Determine the (X, Y) coordinate at the center of the cell enclosing the given text.  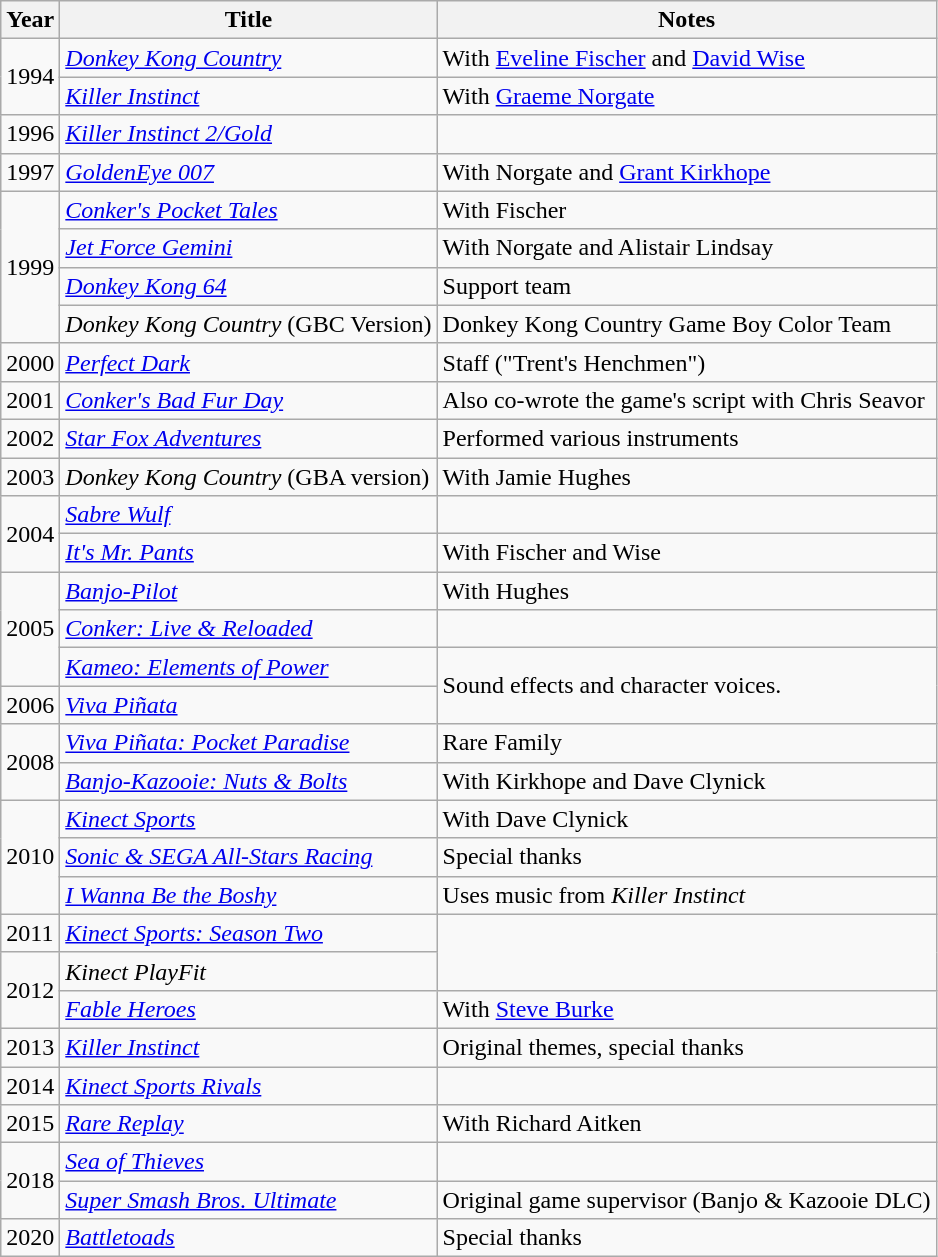
Kinect Sports (248, 819)
Battletoads (248, 1238)
Star Fox Adventures (248, 438)
Rare Family (686, 743)
2014 (30, 1085)
Uses music from Killer Instinct (686, 895)
Performed various instruments (686, 438)
Donkey Kong Country (GBA version) (248, 477)
With Dave Clynick (686, 819)
With Graeme Norgate (686, 96)
Conker's Pocket Tales (248, 210)
2000 (30, 362)
2013 (30, 1047)
Also co-wrote the game's script with Chris Seavor (686, 400)
Sabre Wulf (248, 515)
Sonic & SEGA All-Stars Racing (248, 857)
GoldenEye 007 (248, 172)
2002 (30, 438)
Killer Instinct 2/Gold (248, 134)
Sound effects and character voices. (686, 686)
It's Mr. Pants (248, 553)
With Norgate and Alistair Lindsay (686, 248)
Donkey Kong Country (GBC Version) (248, 324)
2006 (30, 705)
Viva Piñata (248, 705)
2012 (30, 990)
2011 (30, 933)
Donkey Kong Country (248, 58)
2004 (30, 534)
2008 (30, 762)
Banjo-Kazooie: Nuts & Bolts (248, 781)
Super Smash Bros. Ultimate (248, 1200)
1996 (30, 134)
2015 (30, 1124)
With Norgate and Grant Kirkhope (686, 172)
2018 (30, 1181)
1999 (30, 267)
Staff ("Trent's Henchmen") (686, 362)
1997 (30, 172)
Conker's Bad Fur Day (248, 400)
Conker: Live & Reloaded (248, 629)
With Hughes (686, 591)
Donkey Kong Country Game Boy Color Team (686, 324)
I Wanna Be the Boshy (248, 895)
Kinect PlayFit (248, 971)
Perfect Dark (248, 362)
Viva Piñata: Pocket Paradise (248, 743)
Original game supervisor (Banjo & Kazooie DLC) (686, 1200)
Year (30, 20)
Kinect Sports: Season Two (248, 933)
Rare Replay (248, 1124)
Sea of Thieves (248, 1162)
Notes (686, 20)
Support team (686, 286)
2003 (30, 477)
Donkey Kong 64 (248, 286)
With Jamie Hughes (686, 477)
With Fischer and Wise (686, 553)
Fable Heroes (248, 1009)
With Kirkhope and Dave Clynick (686, 781)
1994 (30, 77)
Banjo-Pilot (248, 591)
2005 (30, 629)
With Fischer (686, 210)
With Richard Aitken (686, 1124)
2001 (30, 400)
Kameo: Elements of Power (248, 667)
With Eveline Fischer and David Wise (686, 58)
Original themes, special thanks (686, 1047)
Title (248, 20)
With Steve Burke (686, 1009)
2010 (30, 857)
Jet Force Gemini (248, 248)
2020 (30, 1238)
Kinect Sports Rivals (248, 1085)
